For the text-containing cell, return its midpoint in [x, y] coordinate format. 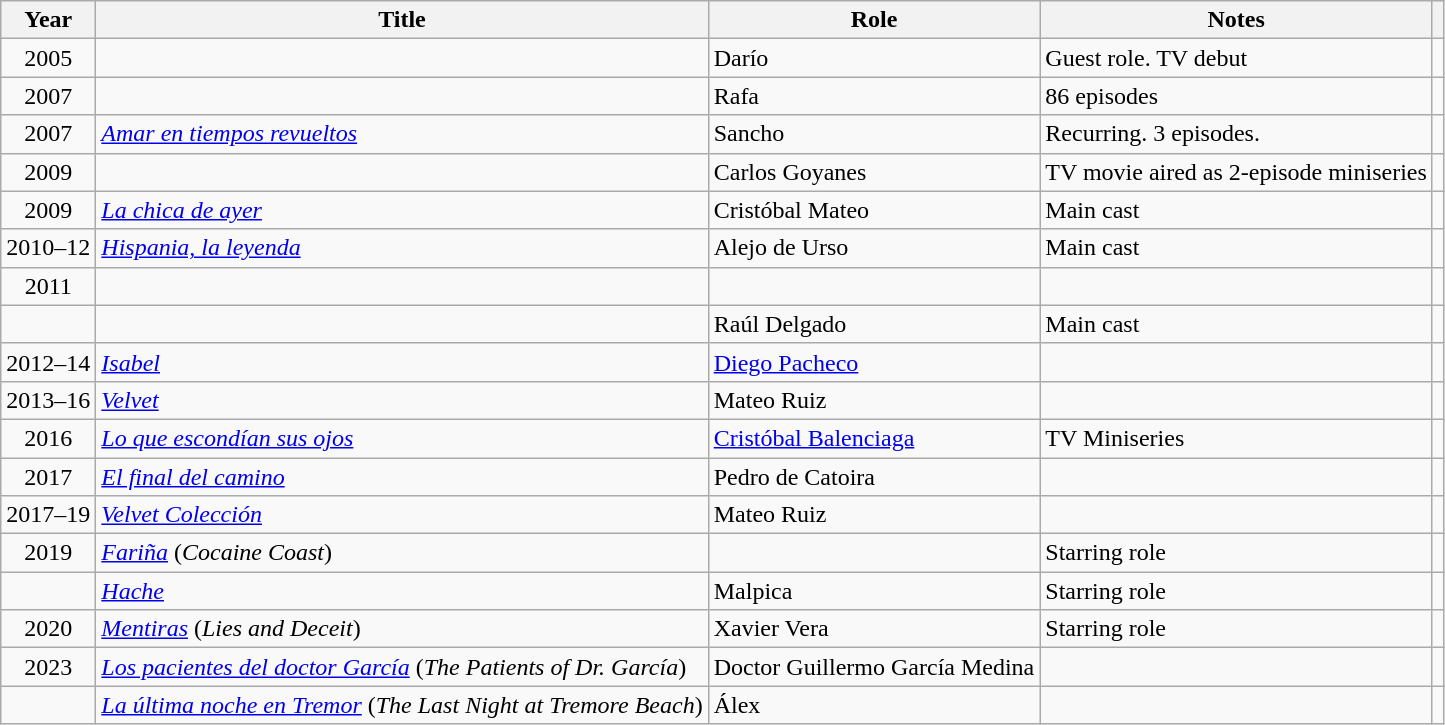
2013–16 [48, 400]
2016 [48, 438]
Cristóbal Mateo [874, 210]
Guest role. TV debut [1236, 58]
Recurring. 3 episodes. [1236, 134]
Year [48, 20]
Amar en tiempos revueltos [402, 134]
La última noche en Tremor (The Last Night at Tremore Beach) [402, 705]
Title [402, 20]
Álex [874, 705]
Velvet [402, 400]
86 episodes [1236, 96]
Diego Pacheco [874, 362]
Los pacientes del doctor García (The Patients of Dr. García) [402, 667]
Velvet Colección [402, 515]
La chica de ayer [402, 210]
Cristóbal Balenciaga [874, 438]
El final del camino [402, 477]
Doctor Guillermo García Medina [874, 667]
2017 [48, 477]
Alejo de Urso [874, 248]
2020 [48, 629]
2005 [48, 58]
Lo que escondían sus ojos [402, 438]
TV Miniseries [1236, 438]
Raúl Delgado [874, 324]
Hispania, la leyenda [402, 248]
Isabel [402, 362]
Role [874, 20]
Malpica [874, 591]
2017–19 [48, 515]
2011 [48, 286]
Pedro de Catoira [874, 477]
2012–14 [48, 362]
Carlos Goyanes [874, 172]
Xavier Vera [874, 629]
TV movie aired as 2-episode miniseries [1236, 172]
Fariña (Cocaine Coast) [402, 553]
2019 [48, 553]
Hache [402, 591]
Rafa [874, 96]
Darío [874, 58]
Sancho [874, 134]
2023 [48, 667]
Notes [1236, 20]
Mentiras (Lies and Deceit) [402, 629]
2010–12 [48, 248]
